Provide the [X, Y] coordinate of the cell's center where the given text is located.  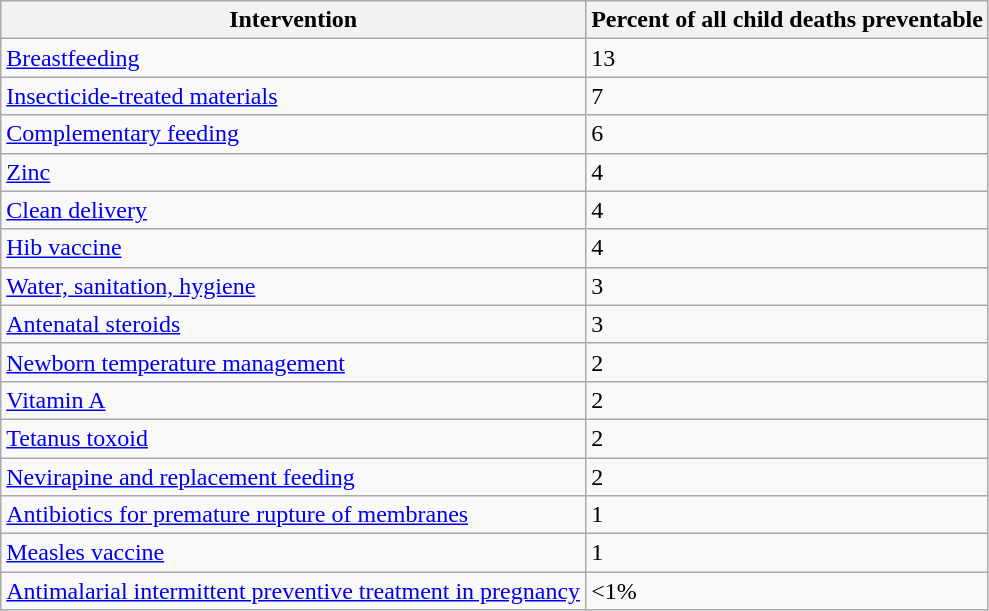
Percent of all child deaths preventable [788, 20]
6 [788, 134]
Clean delivery [294, 210]
Water, sanitation, hygiene [294, 286]
Zinc [294, 172]
Tetanus toxoid [294, 438]
Hib vaccine [294, 248]
Newborn temperature management [294, 362]
<1% [788, 591]
7 [788, 96]
Intervention [294, 20]
Breastfeeding [294, 58]
Measles vaccine [294, 553]
Antimalarial intermittent preventive treatment in pregnancy [294, 591]
Complementary feeding [294, 134]
Antibiotics for premature rupture of membranes [294, 515]
13 [788, 58]
Vitamin A [294, 400]
Nevirapine and replacement feeding [294, 477]
Antenatal steroids [294, 324]
Insecticide-treated materials [294, 96]
